Capture the cell that displays the provided text and extract its [x, y] central coordinate. 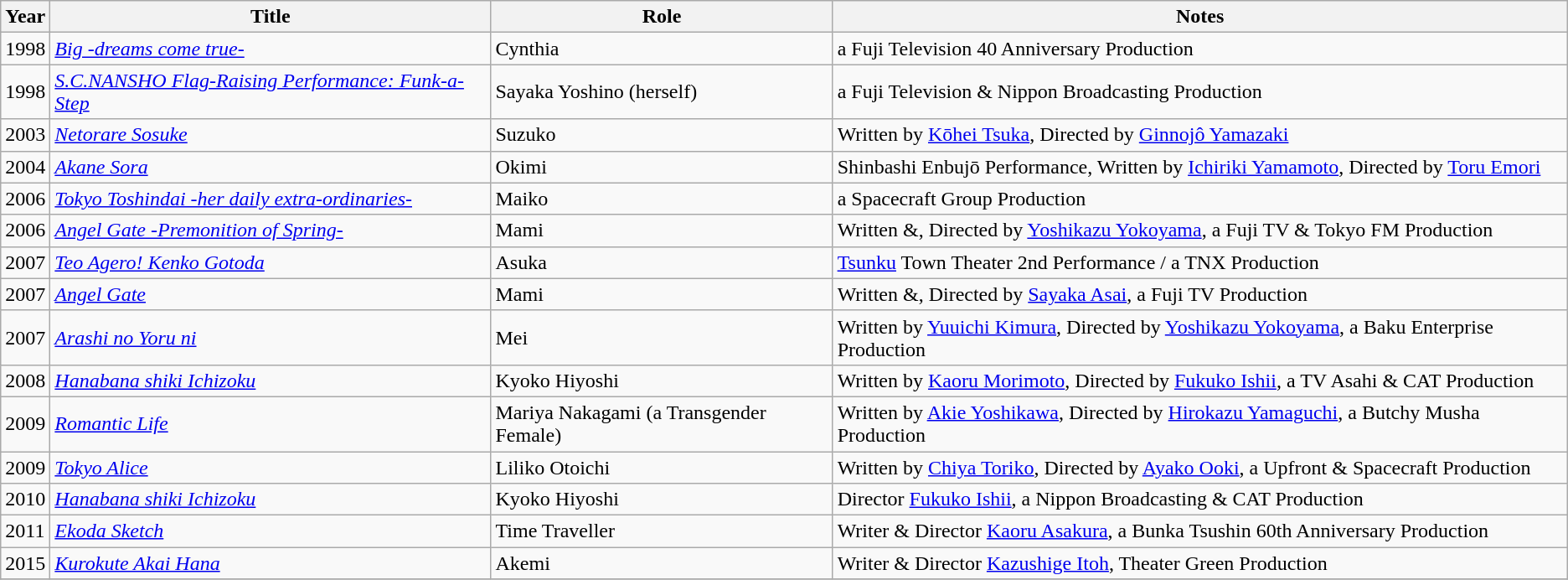
2004 [25, 167]
Writer & Director Kazushige Itoh, Theater Green Production [1199, 563]
Writer & Director Kaoru Asakura, a Bunka Tsushin 60th Anniversary Production [1199, 531]
Shinbashi Enbujō Performance, Written by Ichiriki Yamamoto, Directed by Toru Emori [1199, 167]
Role [662, 17]
Mariya Nakagami (a Transgender Female) [662, 424]
Angel Gate -Premonition of Spring- [271, 230]
Written &, Directed by Sayaka Asai, a Fuji TV Production [1199, 294]
Angel Gate [271, 294]
Asuka [662, 262]
Tokyo Toshindai -her daily extra-ordinaries- [271, 199]
Notes [1199, 17]
Written by Kaoru Morimoto, Directed by Fukuko Ishii, a TV Asahi & CAT Production [1199, 381]
Liliko Otoichi [662, 467]
Suzuko [662, 135]
a Fuji Television 40 Anniversary Production [1199, 49]
Written by Yuuichi Kimura, Directed by Yoshikazu Yokoyama, a Baku Enterprise Production [1199, 337]
Kurokute Akai Hana [271, 563]
Arashi no Yoru ni [271, 337]
2011 [25, 531]
Sayaka Yoshino (herself) [662, 92]
Written by Chiya Toriko, Directed by Ayako Ooki, a Upfront & Spacecraft Production [1199, 467]
a Spacecraft Group Production [1199, 199]
2015 [25, 563]
2003 [25, 135]
Year [25, 17]
Akemi [662, 563]
Teo Agero! Kenko Gotoda [271, 262]
Title [271, 17]
S.C.NANSHO Flag-Raising Performance: Funk-a-Step [271, 92]
Mei [662, 337]
Maiko [662, 199]
a Fuji Television & Nippon Broadcasting Production [1199, 92]
Director Fukuko Ishii, a Nippon Broadcasting & CAT Production [1199, 500]
Okimi [662, 167]
Written by Akie Yoshikawa, Directed by Hirokazu Yamaguchi, a Butchy Musha Production [1199, 424]
Romantic Life [271, 424]
Ekoda Sketch [271, 531]
Big -dreams come true- [271, 49]
Tsunku Town Theater 2nd Performance / a TNX Production [1199, 262]
Written by Kōhei Tsuka, Directed by Ginnojô Yamazaki [1199, 135]
2010 [25, 500]
2008 [25, 381]
Time Traveller [662, 531]
Cynthia [662, 49]
Tokyo Alice [271, 467]
Netorare Sosuke [271, 135]
Written &, Directed by Yoshikazu Yokoyama, a Fuji TV & Tokyo FM Production [1199, 230]
Akane Sora [271, 167]
